Locate the cell with the specified text and output its (X, Y) center coordinate. 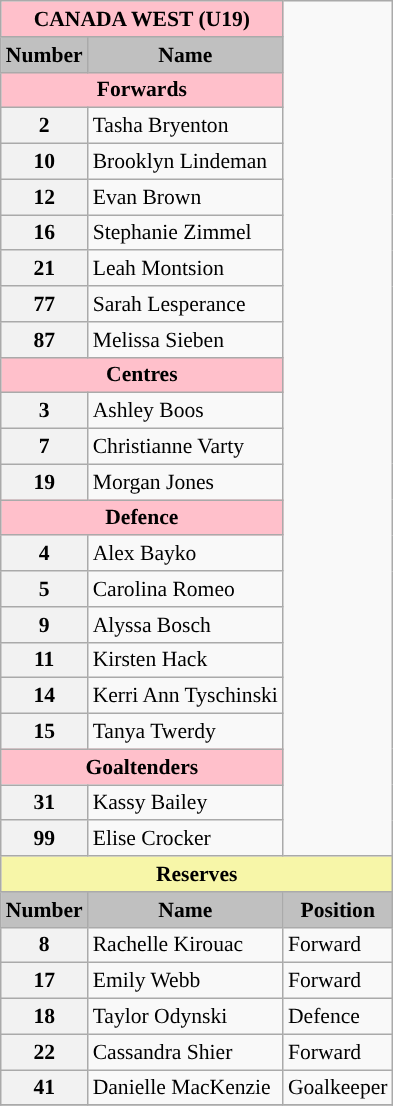
Kerri Ann Tyschinski (186, 696)
17 (44, 981)
31 (44, 803)
Christianne Varty (186, 447)
14 (44, 696)
Leah Montsion (186, 269)
8 (44, 945)
22 (44, 1052)
Position (338, 910)
7 (44, 447)
Melissa Sieben (186, 340)
Stephanie Zimmel (186, 233)
3 (44, 411)
Rachelle Kirouac (186, 945)
87 (44, 340)
Danielle MacKenzie (186, 1088)
4 (44, 554)
Alex Bayko (186, 554)
Morgan Jones (186, 482)
Tasha Bryenton (186, 126)
Carolina Romeo (186, 589)
Cassandra Shier (186, 1052)
Goalkeeper (338, 1088)
10 (44, 162)
CANADA WEST (U19) (142, 19)
Evan Brown (186, 197)
Kassy Bailey (186, 803)
2 (44, 126)
Kirsten Hack (186, 660)
Forwards (142, 90)
Emily Webb (186, 981)
21 (44, 269)
Centres (142, 375)
19 (44, 482)
41 (44, 1088)
Alyssa Bosch (186, 625)
Brooklyn Lindeman (186, 162)
Taylor Odynski (186, 1017)
Tanya Twerdy (186, 732)
15 (44, 732)
Sarah Lesperance (186, 304)
Elise Crocker (186, 839)
16 (44, 233)
Ashley Boos (186, 411)
77 (44, 304)
9 (44, 625)
12 (44, 197)
Goaltenders (142, 767)
Reserves (197, 874)
11 (44, 660)
18 (44, 1017)
5 (44, 589)
99 (44, 839)
